From the cell containing the given text, extract its center point as (X, Y) coordinate. 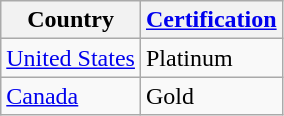
United States (71, 58)
Country (71, 20)
Canada (71, 96)
Platinum (211, 58)
Gold (211, 96)
Certification (211, 20)
